Return [x, y] of the center of cell containing provided text 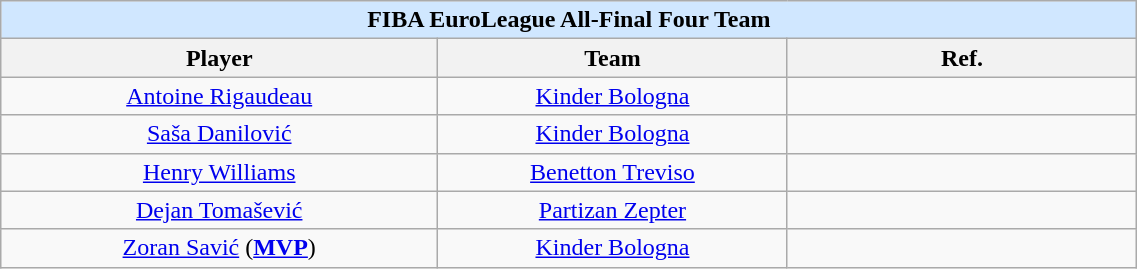
Partizan Zepter [613, 210]
Team [613, 58]
Antoine Rigaudeau [220, 96]
Henry Williams [220, 172]
Ref. [962, 58]
Player [220, 58]
Dejan Tomašević [220, 210]
FIBA EuroLeague All-Final Four Team [569, 20]
Benetton Treviso [613, 172]
Zoran Savić (MVP) [220, 248]
Saša Danilović [220, 134]
